Return the (x, y) coordinate for the center point of the cell that contains the specified text.  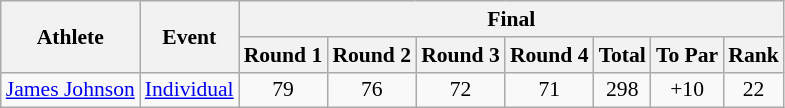
To Par (687, 55)
Athlete (70, 36)
James Johnson (70, 90)
22 (754, 90)
72 (460, 90)
+10 (687, 90)
Round 2 (372, 55)
Event (190, 36)
Round 4 (550, 55)
79 (284, 90)
71 (550, 90)
Individual (190, 90)
Rank (754, 55)
Final (512, 19)
Round 3 (460, 55)
76 (372, 90)
298 (622, 90)
Round 1 (284, 55)
Total (622, 55)
